Return [X, Y] of the center of cell containing provided text 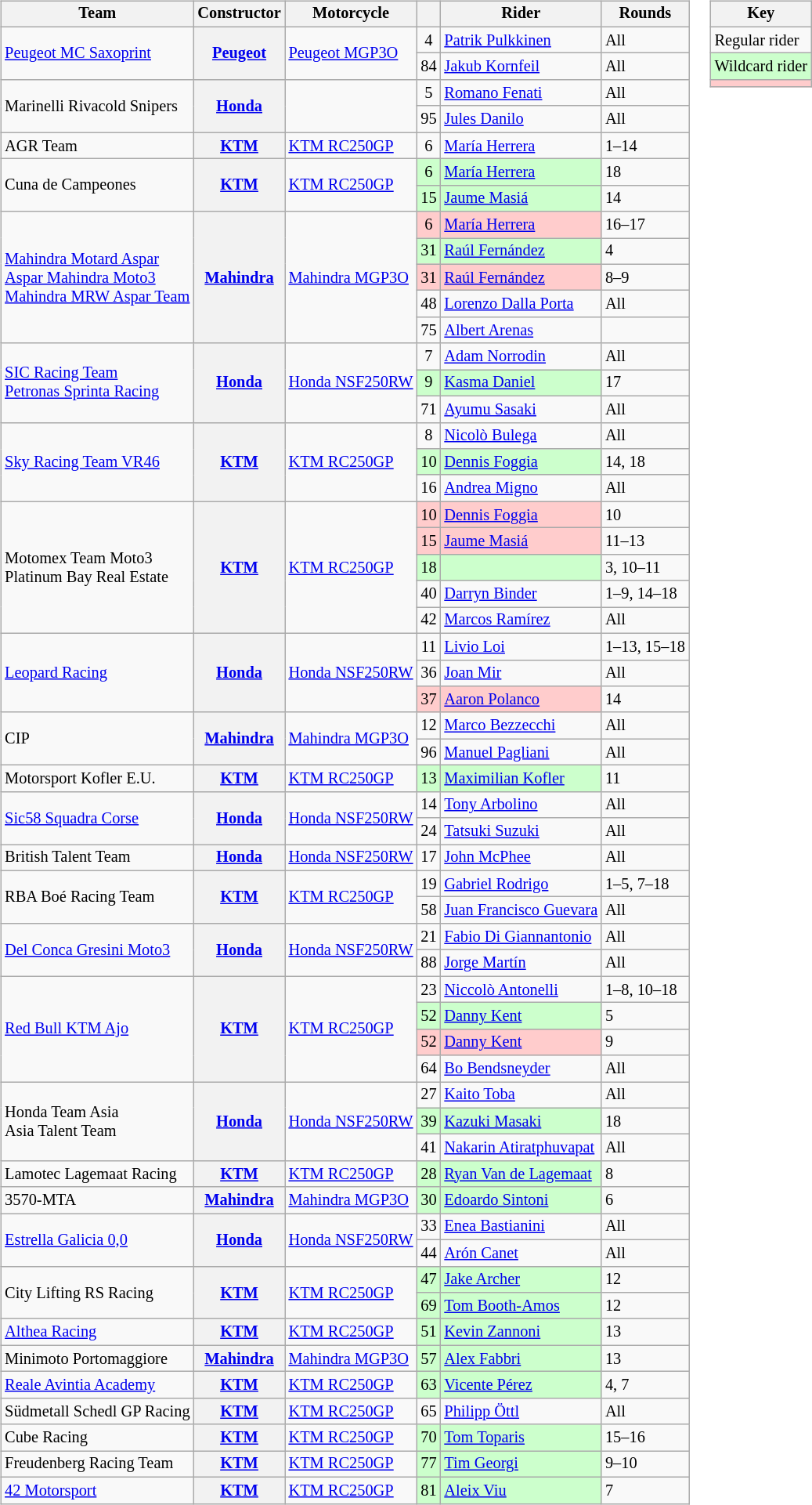
AGR Team [97, 146]
Reale Avintia Academy [97, 1385]
71 [428, 409]
Andrea Migno [521, 488]
Constructor [239, 14]
Kazuki Masaki [521, 1121]
Del Conca Gresini Moto3 [97, 950]
1–8, 10–18 [645, 989]
Enea Bastianini [521, 1227]
Althea Racing [97, 1332]
21 [428, 937]
8–9 [645, 277]
19 [428, 884]
16–17 [645, 225]
27 [428, 1095]
British Talent Team [97, 858]
Marcos Ramírez [521, 620]
Joan Mir [521, 673]
4, 7 [645, 1385]
Motomex Team Moto3 Platinum Bay Real Estate [97, 567]
Cube Racing [97, 1438]
Leopard Racing [97, 672]
John McPhee [521, 858]
Bo Bendsneyder [521, 1069]
Südmetall Schedl GP Racing [97, 1411]
88 [428, 963]
Albert Arenas [521, 331]
Sky Racing Team VR46 [97, 462]
Philipp Öttl [521, 1411]
48 [428, 304]
15–16 [645, 1438]
Adam Norrodin [521, 356]
39 [428, 1121]
City Lifting RS Racing [97, 1293]
14, 18 [645, 462]
84 [428, 67]
Tom Toparis [521, 1438]
Lorenzo Dalla Porta [521, 304]
42 [428, 620]
Peugeot MGP3O [351, 53]
Motorsport Kofler E.U. [97, 779]
42 Motorsport [97, 1490]
41 [428, 1148]
Kevin Zannoni [521, 1332]
Rounds [645, 14]
Tatsuki Suzuki [521, 831]
47 [428, 1279]
81 [428, 1490]
Nicolò Bulega [521, 436]
Gabriel Rodrigo [521, 884]
Honda Team Asia Asia Talent Team [97, 1122]
Lamotec Lagemaat Racing [97, 1174]
Cuna de Campeones [97, 185]
51 [428, 1332]
Rider [521, 14]
69 [428, 1306]
77 [428, 1464]
Regular rider [761, 40]
1–14 [645, 146]
9–10 [645, 1464]
37 [428, 700]
Red Bull KTM Ajo [97, 1029]
33 [428, 1227]
Jake Archer [521, 1279]
Niccolò Antonelli [521, 989]
SIC Racing Team Petronas Sprinta Racing [97, 382]
3, 10–11 [645, 567]
64 [428, 1069]
Arón Canet [521, 1253]
Kasma Daniel [521, 383]
Tim Georgi [521, 1464]
Tony Arbolino [521, 805]
Darryn Binder [521, 594]
Estrella Galicia 0,0 [97, 1239]
36 [428, 673]
Marco Bezzecchi [521, 725]
70 [428, 1438]
Aaron Polanco [521, 700]
1–13, 15–18 [645, 646]
44 [428, 1253]
Fabio Di Giannantonio [521, 937]
65 [428, 1411]
Motorcycle [351, 14]
58 [428, 910]
23 [428, 989]
Edoardo Sintoni [521, 1200]
Alex Fabbri [521, 1358]
Manuel Pagliani [521, 752]
3570-MTA [97, 1200]
Minimoto Portomaggiore [97, 1358]
Mahindra Motard Aspar Aspar Mahindra Moto3 Mahindra MRW Aspar Team [97, 277]
Team [97, 14]
Peugeot MC Saxoprint [97, 53]
Jakub Kornfeil [521, 67]
Livio Loi [521, 646]
63 [428, 1385]
96 [428, 752]
75 [428, 331]
Wildcard rider [761, 67]
Vicente Pérez [521, 1385]
1–5, 7–18 [645, 884]
Jules Danilo [521, 119]
24 [428, 831]
Sic58 Squadra Corse [97, 818]
Nakarin Atiratphuvapat [521, 1148]
Freudenberg Racing Team [97, 1464]
16 [428, 488]
Ryan Van de Lagemaat [521, 1174]
RBA Boé Racing Team [97, 896]
Romano Fenati [521, 93]
28 [428, 1174]
30 [428, 1200]
Jorge Martín [521, 963]
CIP [97, 738]
Patrik Pulkkinen [521, 40]
Key [761, 14]
11–13 [645, 541]
Ayumu Sasaki [521, 409]
95 [428, 119]
Maximilian Kofler [521, 779]
Kaito Toba [521, 1095]
Marinelli Rivacold Snipers [97, 107]
57 [428, 1358]
Peugeot [239, 53]
40 [428, 594]
Juan Francisco Guevara [521, 910]
Tom Booth-Amos [521, 1306]
Aleix Viu [521, 1490]
1–9, 14–18 [645, 594]
